For the text-containing cell, return its midpoint in (x, y) coordinate format. 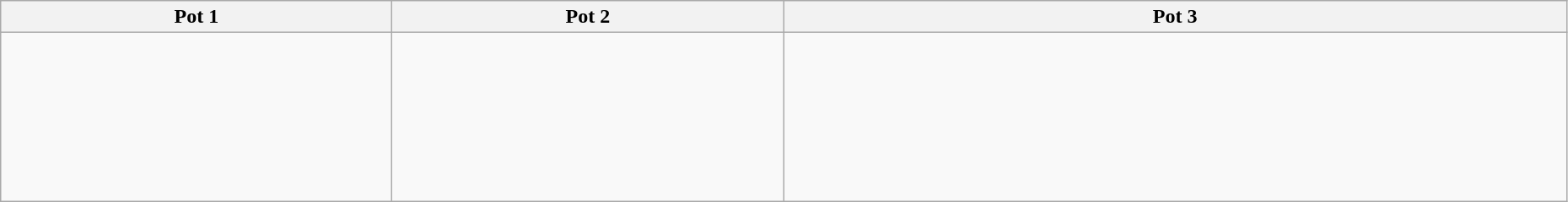
Pot 1 (197, 17)
Pot 2 (588, 17)
Pot 3 (1175, 17)
